Return (x, y) of the center of cell containing provided text 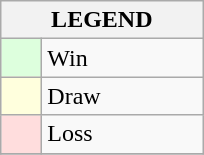
Draw (122, 96)
LEGEND (102, 20)
Loss (122, 134)
Win (122, 58)
